Capture the cell that displays the provided text and extract its (x, y) central coordinate. 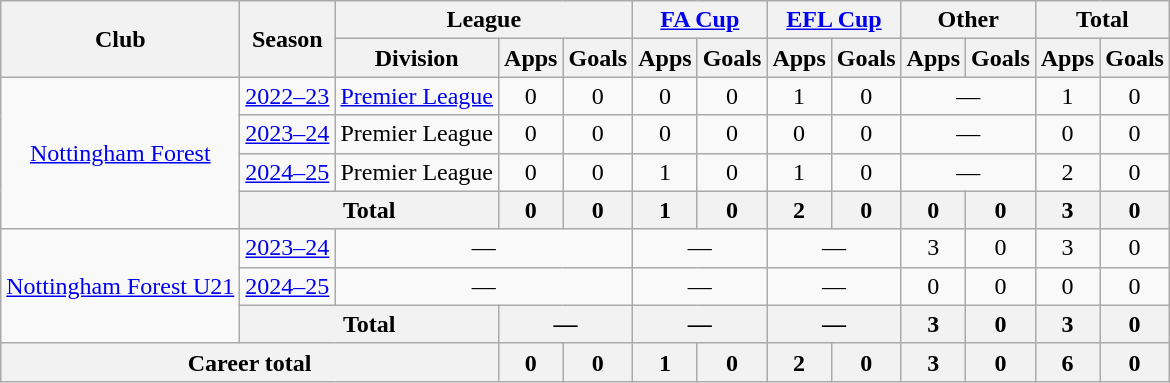
2022–23 (288, 96)
Nottingham Forest U21 (120, 286)
Career total (250, 362)
Other (968, 20)
Season (288, 39)
FA Cup (700, 20)
EFL Cup (834, 20)
League (484, 20)
Division (417, 58)
Nottingham Forest (120, 153)
6 (1067, 362)
Club (120, 39)
